Locate the cell with the specified text and output its (x, y) center coordinate. 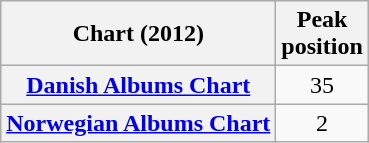
2 (322, 123)
Chart (2012) (138, 34)
Danish Albums Chart (138, 85)
Peakposition (322, 34)
35 (322, 85)
Norwegian Albums Chart (138, 123)
